Provide the (x, y) coordinate of the cell's center where the given text is located.  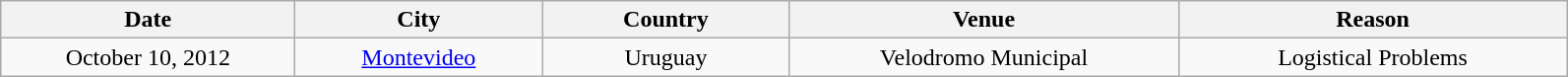
Montevideo (419, 57)
Velodromo Municipal (984, 57)
Reason (1372, 20)
October 10, 2012 (148, 57)
Venue (984, 20)
Date (148, 20)
Logistical Problems (1372, 57)
City (419, 20)
Country (665, 20)
Uruguay (665, 57)
